Locate the cell with the specified text and output its (X, Y) center coordinate. 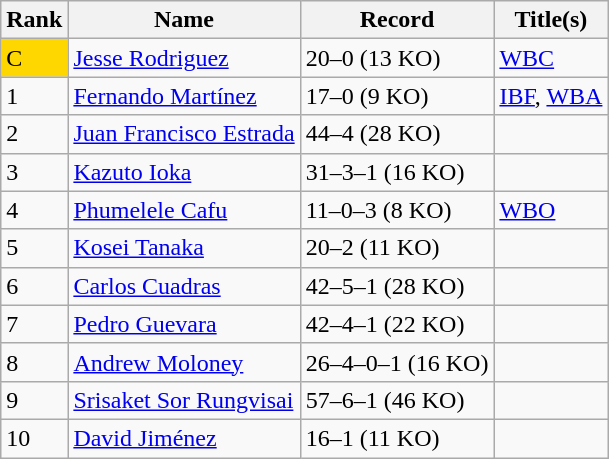
Pedro Guevara (184, 324)
2 (34, 134)
10 (34, 438)
Record (397, 20)
26–4–0–1 (16 KO) (397, 362)
8 (34, 362)
5 (34, 248)
31–3–1 (16 KO) (397, 172)
Phumelele Cafu (184, 210)
6 (34, 286)
9 (34, 400)
Title(s) (551, 20)
WBO (551, 210)
4 (34, 210)
Juan Francisco Estrada (184, 134)
C (34, 58)
Jesse Rodriguez (184, 58)
Srisaket Sor Rungvisai (184, 400)
1 (34, 96)
16–1 (11 KO) (397, 438)
20–0 (13 KO) (397, 58)
David Jiménez (184, 438)
Kosei Tanaka (184, 248)
Kazuto Ioka (184, 172)
Andrew Moloney (184, 362)
WBC (551, 58)
17–0 (9 KO) (397, 96)
Name (184, 20)
IBF, WBA (551, 96)
3 (34, 172)
Rank (34, 20)
44–4 (28 KO) (397, 134)
42–5–1 (28 KO) (397, 286)
11–0–3 (8 KO) (397, 210)
42–4–1 (22 KO) (397, 324)
57–6–1 (46 KO) (397, 400)
Fernando Martínez (184, 96)
7 (34, 324)
Carlos Cuadras (184, 286)
20–2 (11 KO) (397, 248)
